Detect which cell encompasses the target text, then output its (X, Y) center coordinate. 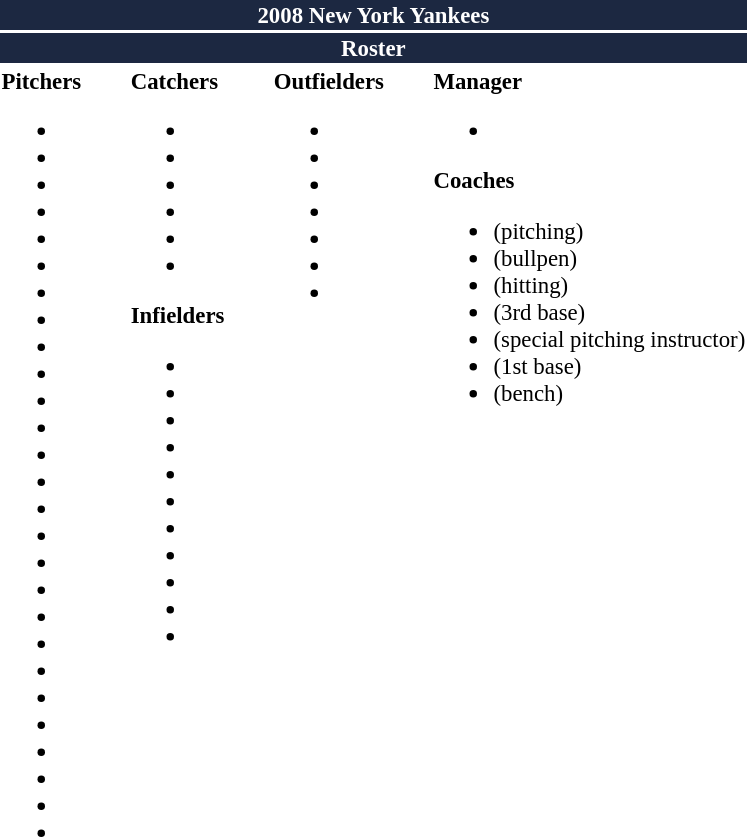
2008 New York Yankees (374, 15)
Roster (374, 48)
